Detect which cell encompasses the target text, then output its [x, y] center coordinate. 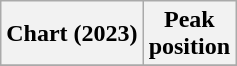
Chart (2023) [72, 34]
Peakposition [189, 34]
